Return [X, Y] of the center of cell containing provided text 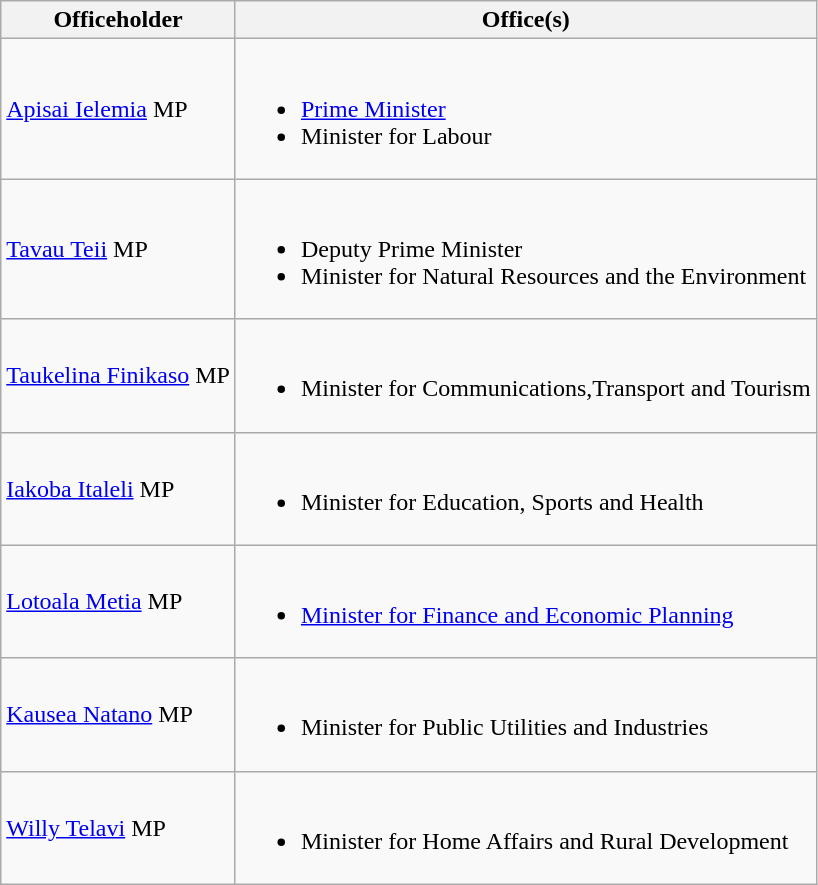
Minister for Education, Sports and Health [526, 488]
Apisai Ielemia MP [118, 109]
Iakoba Italeli MP [118, 488]
Minister for Finance and Economic Planning [526, 602]
Tavau Teii MP [118, 249]
Prime MinisterMinister for Labour [526, 109]
Lotoala Metia MP [118, 602]
Willy Telavi MP [118, 828]
Minister for Home Affairs and Rural Development [526, 828]
Officeholder [118, 20]
Taukelina Finikaso MP [118, 376]
Deputy Prime MinisterMinister for Natural Resources and the Environment [526, 249]
Minister for Communications,Transport and Tourism [526, 376]
Kausea Natano MP [118, 714]
Minister for Public Utilities and Industries [526, 714]
Office(s) [526, 20]
